Extract the (x, y) coordinate from the center of the cell holding the provided text.  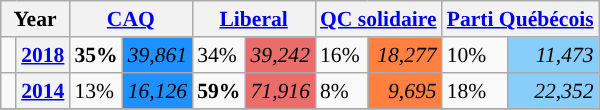
CAQ (130, 19)
9,695 (405, 91)
Parti Québécois (520, 19)
8% (342, 91)
16% (342, 55)
13% (96, 91)
18% (474, 91)
39,861 (158, 55)
22,352 (553, 91)
39,242 (280, 55)
2018 (42, 55)
2014 (42, 91)
34% (218, 55)
71,916 (280, 91)
10% (474, 55)
59% (218, 91)
35% (96, 55)
QC solidaire (378, 19)
16,126 (158, 91)
Year (36, 19)
11,473 (553, 55)
18,277 (405, 55)
Liberal (254, 19)
